Search for the cell housing the specified text and yield its (x, y) center coordinate. 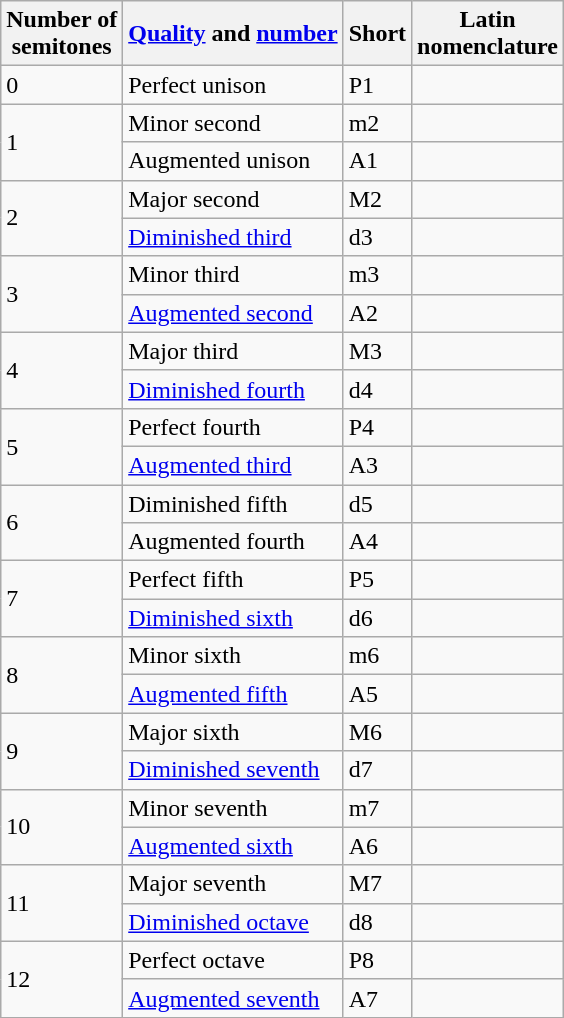
M7 (377, 884)
P1 (377, 85)
Diminished third (233, 237)
7 (62, 599)
d3 (377, 237)
Augmented sixth (233, 846)
Minor second (233, 123)
d5 (377, 503)
Perfect octave (233, 960)
Perfect unison (233, 85)
Diminished sixth (233, 618)
12 (62, 979)
Number ofsemitones (62, 34)
Augmented seventh (233, 998)
d7 (377, 770)
A1 (377, 161)
A3 (377, 465)
m7 (377, 808)
Major third (233, 351)
Augmented fifth (233, 694)
m2 (377, 123)
M2 (377, 199)
m6 (377, 656)
8 (62, 675)
P4 (377, 427)
Minor third (233, 275)
Augmented second (233, 313)
2 (62, 218)
Diminished fifth (233, 503)
Short (377, 34)
Major seventh (233, 884)
A4 (377, 542)
11 (62, 903)
d6 (377, 618)
0 (62, 85)
M6 (377, 732)
Augmented fourth (233, 542)
3 (62, 294)
M3 (377, 351)
Latinnomenclature (488, 34)
m3 (377, 275)
P8 (377, 960)
Minor sixth (233, 656)
Diminished seventh (233, 770)
1 (62, 142)
Minor seventh (233, 808)
Perfect fourth (233, 427)
Perfect fifth (233, 580)
Diminished octave (233, 922)
6 (62, 522)
10 (62, 827)
4 (62, 370)
P5 (377, 580)
Diminished fourth (233, 389)
d8 (377, 922)
5 (62, 446)
Augmented unison (233, 161)
Major second (233, 199)
d4 (377, 389)
Major sixth (233, 732)
A5 (377, 694)
Quality and number (233, 34)
A2 (377, 313)
A7 (377, 998)
A6 (377, 846)
9 (62, 751)
Augmented third (233, 465)
